Search for the cell housing the specified text and yield its (x, y) center coordinate. 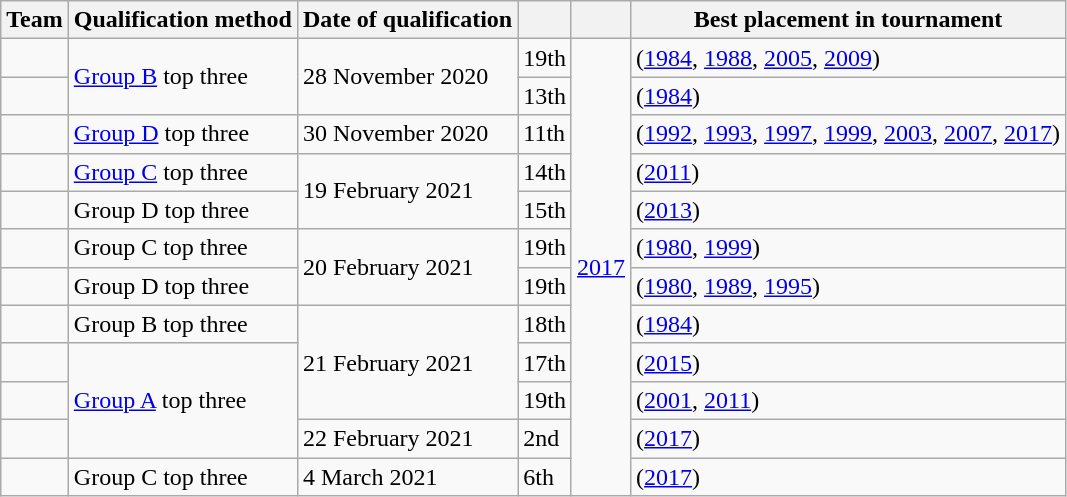
2017 (600, 268)
21 February 2021 (407, 362)
28 November 2020 (407, 77)
(1984, 1988, 2005, 2009) (848, 58)
(1980, 1989, 1995) (848, 286)
18th (545, 324)
19 February 2021 (407, 191)
13th (545, 96)
15th (545, 210)
Date of qualification (407, 20)
14th (545, 172)
(1992, 1993, 1997, 1999, 2003, 2007, 2017) (848, 134)
(2011) (848, 172)
2nd (545, 438)
17th (545, 362)
(2001, 2011) (848, 400)
20 February 2021 (407, 267)
22 February 2021 (407, 438)
(2013) (848, 210)
(1980, 1999) (848, 248)
30 November 2020 (407, 134)
Best placement in tournament (848, 20)
4 March 2021 (407, 477)
6th (545, 477)
11th (545, 134)
Qualification method (182, 20)
Team (35, 20)
(2015) (848, 362)
Group A top three (182, 400)
